Return the (x, y) coordinate for the center point of the cell that contains the specified text.  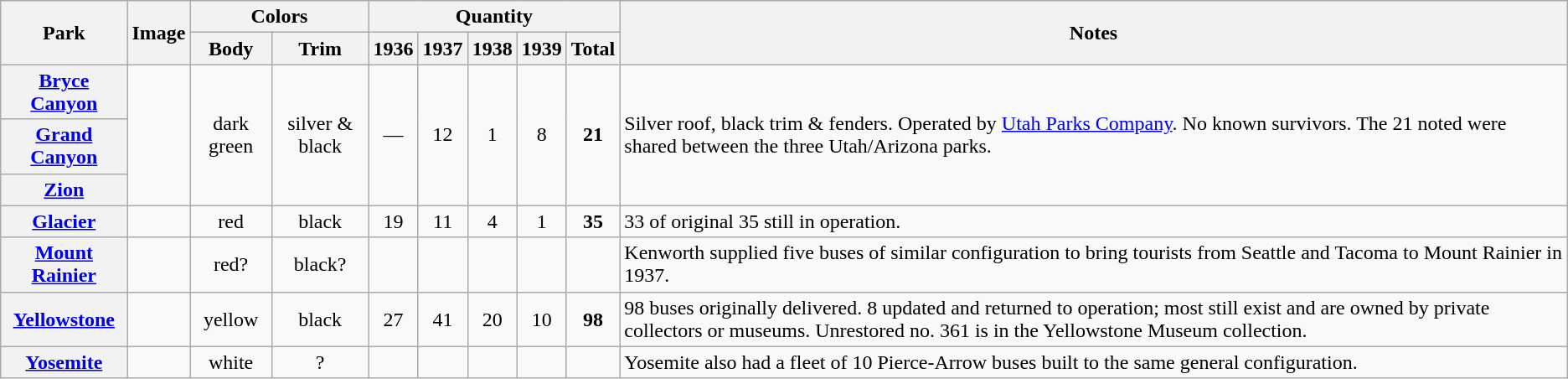
yellow (231, 319)
1938 (493, 49)
Yosemite also had a fleet of 10 Pierce-Arrow buses built to the same general configuration. (1094, 362)
dark green (231, 135)
Mount Rainier (64, 265)
Park (64, 33)
Body (231, 49)
red? (231, 265)
silver & black (320, 135)
20 (493, 319)
Image (159, 33)
8 (541, 135)
Total (593, 49)
Colors (280, 17)
Zion (64, 189)
Bryce Canyon (64, 92)
41 (442, 319)
? (320, 362)
Trim (320, 49)
red (231, 221)
Notes (1094, 33)
1937 (442, 49)
black? (320, 265)
1939 (541, 49)
Yosemite (64, 362)
35 (593, 221)
11 (442, 221)
19 (394, 221)
Silver roof, black trim & fenders. Operated by Utah Parks Company. No known survivors. The 21 noted were shared between the three Utah/Arizona parks. (1094, 135)
10 (541, 319)
12 (442, 135)
— (394, 135)
1936 (394, 49)
98 (593, 319)
Kenworth supplied five buses of similar configuration to bring tourists from Seattle and Tacoma to Mount Rainier in 1937. (1094, 265)
white (231, 362)
21 (593, 135)
Glacier (64, 221)
33 of original 35 still in operation. (1094, 221)
4 (493, 221)
Yellowstone (64, 319)
Quantity (494, 17)
27 (394, 319)
Grand Canyon (64, 146)
